Determine the [x, y] coordinate at the center of the cell enclosing the given text.  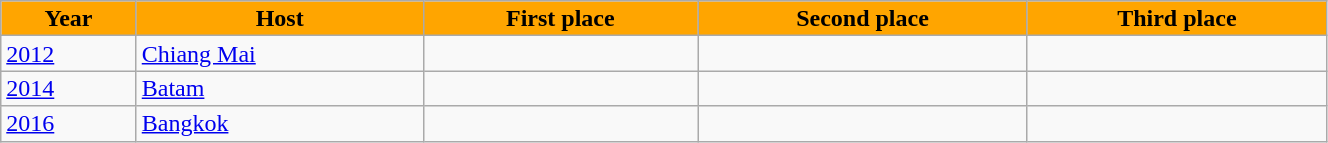
Third place [1176, 18]
Batam [280, 88]
2016 [68, 124]
First place [560, 18]
2014 [68, 88]
2012 [68, 54]
Second place [863, 18]
Bangkok [280, 124]
Chiang Mai [280, 54]
Year [68, 18]
Host [280, 18]
